Pinpoint the cell where the given text exists, returning its (X, Y) midpoint coordinate. 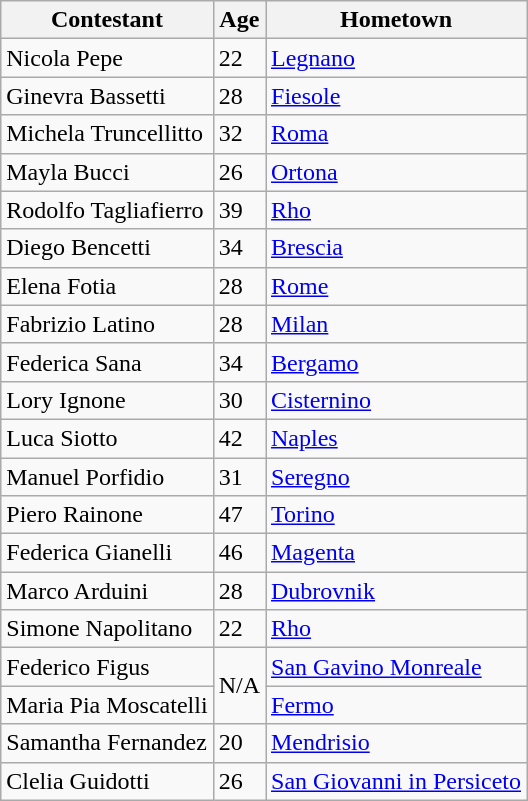
46 (239, 553)
San Gavino Monreale (396, 667)
Mayla Bucci (107, 172)
39 (239, 210)
Diego Bencetti (107, 248)
Seregno (396, 477)
Hometown (396, 20)
Contestant (107, 20)
Samantha Fernandez (107, 743)
31 (239, 477)
Manuel Porfidio (107, 477)
Age (239, 20)
47 (239, 515)
Ortona (396, 172)
Milan (396, 324)
Naples (396, 438)
32 (239, 134)
30 (239, 400)
Federica Sana (107, 362)
Fermo (396, 705)
Simone Napolitano (107, 629)
Dubrovnik (396, 591)
Legnano (396, 58)
San Giovanni in Persiceto (396, 781)
Federico Figus (107, 667)
Maria Pia Moscatelli (107, 705)
Marco Arduini (107, 591)
Cisternino (396, 400)
N/A (239, 686)
Ginevra Bassetti (107, 96)
Fabrizio Latino (107, 324)
Rodolfo Tagliafierro (107, 210)
Magenta (396, 553)
Lory Ignone (107, 400)
Brescia (396, 248)
Clelia Guidotti (107, 781)
20 (239, 743)
Nicola Pepe (107, 58)
Roma (396, 134)
Federica Gianelli (107, 553)
Michela Truncellitto (107, 134)
42 (239, 438)
Rome (396, 286)
Piero Rainone (107, 515)
Elena Fotia (107, 286)
Luca Siotto (107, 438)
Bergamo (396, 362)
Fiesole (396, 96)
Torino (396, 515)
Mendrisio (396, 743)
